Return the (x, y) coordinate for the center point of the cell that contains the specified text.  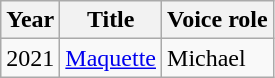
Michael (218, 58)
Year (30, 20)
Title (111, 20)
Voice role (218, 20)
2021 (30, 58)
Maquette (111, 58)
